Capture the cell that displays the provided text and extract its (X, Y) central coordinate. 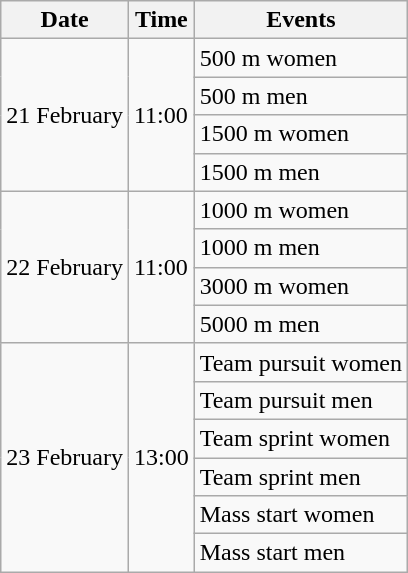
Team sprint men (300, 477)
1500 m men (300, 172)
500 m women (300, 58)
Mass start men (300, 553)
1000 m women (300, 210)
Team pursuit women (300, 362)
13:00 (161, 457)
21 February (65, 115)
5000 m men (300, 324)
Team sprint women (300, 438)
Date (65, 20)
1000 m men (300, 248)
Mass start women (300, 515)
500 m men (300, 96)
1500 m women (300, 134)
Team pursuit men (300, 400)
Events (300, 20)
22 February (65, 267)
Time (161, 20)
3000 m women (300, 286)
23 February (65, 457)
